Scan for the cell matching the given text and deliver its (x, y) coordinate at center. 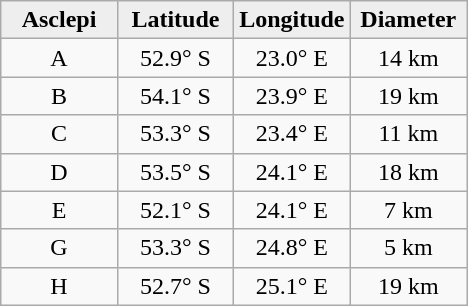
Latitude (175, 20)
14 km (408, 58)
25.1° E (292, 286)
54.1° S (175, 96)
Diameter (408, 20)
G (59, 248)
A (59, 58)
52.1° S (175, 210)
H (59, 286)
C (59, 134)
23.0° E (292, 58)
18 km (408, 172)
23.9° E (292, 96)
B (59, 96)
52.9° S (175, 58)
11 km (408, 134)
D (59, 172)
5 km (408, 248)
7 km (408, 210)
52.7° S (175, 286)
53.5° S (175, 172)
23.4° E (292, 134)
E (59, 210)
Asclepi (59, 20)
24.8° E (292, 248)
Longitude (292, 20)
